Identify which cell holds the provided text, then report its (X, Y) central coordinate. 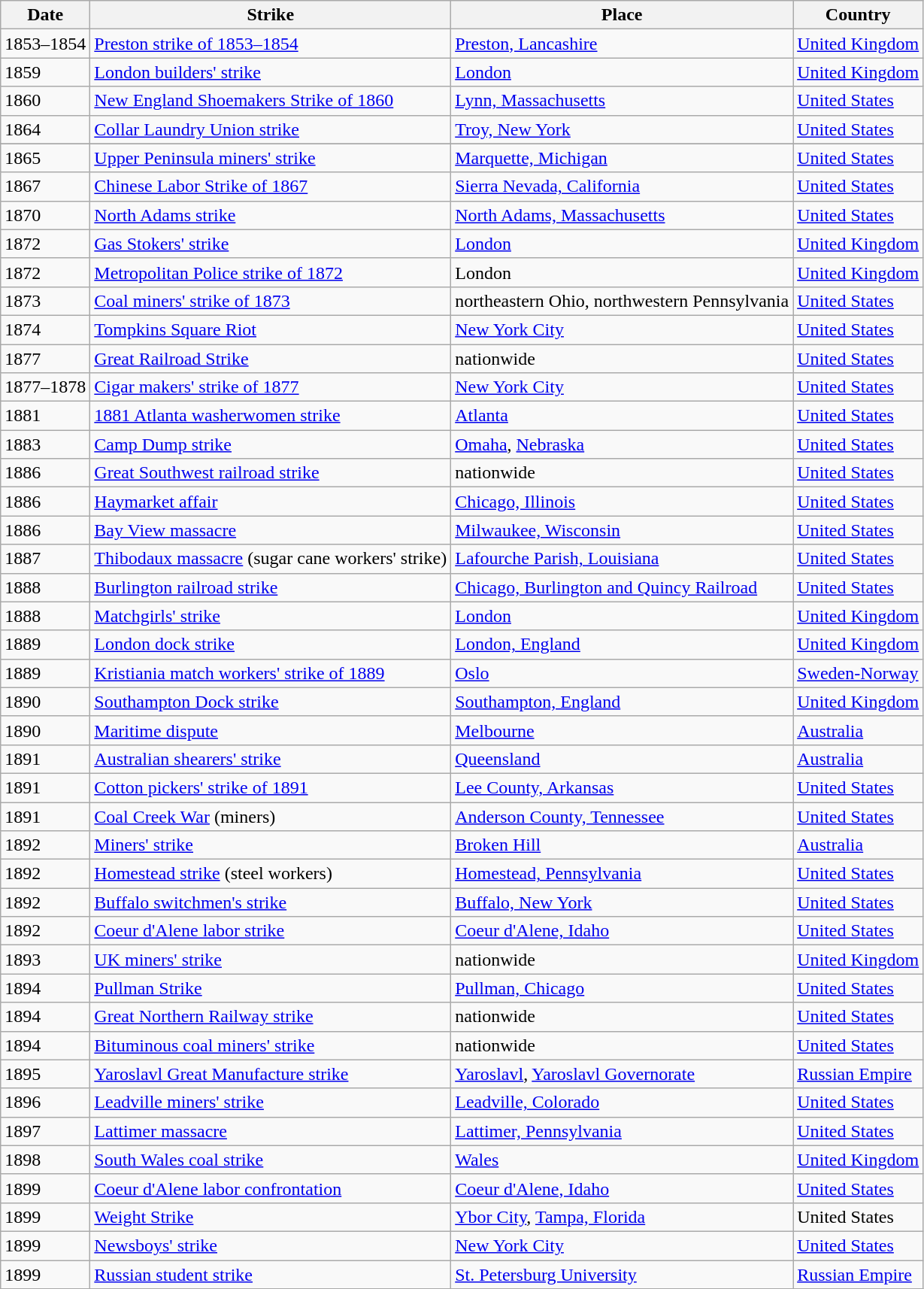
Melbourne (623, 730)
Lee County, Arkansas (623, 787)
Sierra Nevada, California (623, 187)
Sweden-Norway (859, 673)
Great Southwest railroad strike (271, 473)
Cigar makers' strike of 1877 (271, 387)
South Wales coal strike (271, 1160)
Homestead strike (steel workers) (271, 874)
1898 (45, 1160)
Burlington railroad strike (271, 587)
1896 (45, 1102)
Southampton, England (623, 702)
Place (623, 15)
Lafourche Parish, Louisiana (623, 559)
Gas Stokers' strike (271, 244)
1897 (45, 1131)
Milwaukee, Wisconsin (623, 530)
Newsboys' strike (271, 1245)
1874 (45, 329)
Great Northern Railway strike (271, 1017)
Chicago, Burlington and Quincy Railroad (623, 587)
Anderson County, Tennessee (623, 816)
Chicago, Illinois (623, 502)
Leadville, Colorado (623, 1102)
Chinese Labor Strike of 1867 (271, 187)
Preston strike of 1853–1854 (271, 44)
Metropolitan Police strike of 1872 (271, 272)
1864 (45, 129)
Maritime dispute (271, 730)
North Adams, Massachusetts (623, 215)
Upper Peninsula miners' strike (271, 158)
North Adams strike (271, 215)
1853–1854 (45, 44)
Lattimer, Pennsylvania (623, 1131)
Kristiania match workers' strike of 1889 (271, 673)
Date (45, 15)
Thibodaux massacre (sugar cane workers' strike) (271, 559)
Bay View massacre (271, 530)
Marquette, Michigan (623, 158)
Buffalo, New York (623, 902)
1865 (45, 158)
Troy, New York (623, 129)
Russian student strike (271, 1275)
1870 (45, 215)
Southampton Dock strike (271, 702)
Bituminous coal miners' strike (271, 1045)
Pullman, Chicago (623, 988)
Haymarket affair (271, 502)
Omaha, Nebraska (623, 444)
Country (859, 15)
St. Petersburg University (623, 1275)
Strike (271, 15)
Coeur d'Alene labor strike (271, 931)
1895 (45, 1074)
London dock strike (271, 644)
Buffalo switchmen's strike (271, 902)
Weight Strike (271, 1217)
Ybor City, Tampa, Florida (623, 1217)
1877 (45, 359)
Cotton pickers' strike of 1891 (271, 787)
Miners' strike (271, 845)
London builders' strike (271, 72)
Matchgirls' strike (271, 616)
Yaroslavl Great Manufacture strike (271, 1074)
Leadville miners' strike (271, 1102)
UK miners' strike (271, 960)
Australian shearers' strike (271, 759)
Broken Hill (623, 845)
1893 (45, 960)
Great Railroad Strike (271, 359)
1883 (45, 444)
northeastern Ohio, northwestern Pennsylvania (623, 301)
Tompkins Square Riot (271, 329)
1877–1878 (45, 387)
Atlanta (623, 416)
Oslo (623, 673)
1859 (45, 72)
Collar Laundry Union strike (271, 129)
1867 (45, 187)
Camp Dump strike (271, 444)
Pullman Strike (271, 988)
1887 (45, 559)
Preston, Lancashire (623, 44)
Wales (623, 1160)
1881 (45, 416)
1873 (45, 301)
Queensland (623, 759)
London, England (623, 644)
1881 Atlanta washerwomen strike (271, 416)
Lattimer massacre (271, 1131)
New England Shoemakers Strike of 1860 (271, 101)
Homestead, Pennsylvania (623, 874)
Coal miners' strike of 1873 (271, 301)
Lynn, Massachusetts (623, 101)
Coal Creek War (miners) (271, 816)
Yaroslavl, Yaroslavl Governorate (623, 1074)
1860 (45, 101)
Coeur d'Alene labor confrontation (271, 1188)
